Detect which cell encompasses the target text, then output its [X, Y] center coordinate. 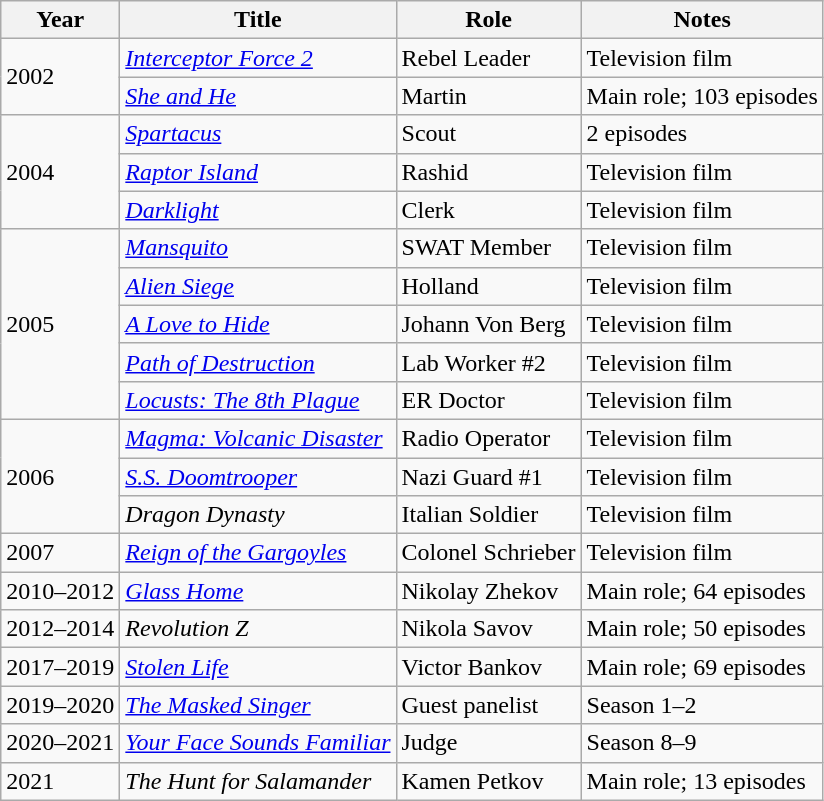
Stolen Life [258, 667]
2021 [60, 781]
Season 8–9 [702, 743]
Raptor Island [258, 172]
Reign of the Gargoyles [258, 553]
Main role; 13 episodes [702, 781]
Title [258, 20]
2010–2012 [60, 591]
Judge [488, 743]
Clerk [488, 210]
Mansquito [258, 248]
Nikola Savov [488, 629]
Rashid [488, 172]
Notes [702, 20]
2004 [60, 172]
Your Face Sounds Familiar [258, 743]
Italian Soldier [488, 515]
Main role; 50 episodes [702, 629]
2 episodes [702, 134]
2017–2019 [60, 667]
Interceptor Force 2 [258, 58]
Nikolay Zhekov [488, 591]
2005 [60, 324]
Guest panelist [488, 705]
Lab Worker #2 [488, 362]
Kamen Petkov [488, 781]
Nazi Guard #1 [488, 477]
A Love to Hide [258, 324]
ER Doctor [488, 400]
Magma: Volcanic Disaster [258, 438]
Role [488, 20]
Scout [488, 134]
2006 [60, 476]
S.S. Doomtrooper [258, 477]
Dragon Dynasty [258, 515]
Spartacus [258, 134]
Main role; 103 episodes [702, 96]
Victor Bankov [488, 667]
Alien Siege [258, 286]
Glass Home [258, 591]
SWAT Member [488, 248]
2019–2020 [60, 705]
Season 1–2 [702, 705]
She and He [258, 96]
The Masked Singer [258, 705]
Darklight [258, 210]
Colonel Schrieber [488, 553]
Main role; 69 episodes [702, 667]
Year [60, 20]
Johann Von Berg [488, 324]
Holland [488, 286]
2007 [60, 553]
2012–2014 [60, 629]
Rebel Leader [488, 58]
Martin [488, 96]
2020–2021 [60, 743]
Main role; 64 episodes [702, 591]
Revolution Z [258, 629]
The Hunt for Salamander [258, 781]
Path of Destruction [258, 362]
Radio Operator [488, 438]
Locusts: The 8th Plague [258, 400]
2002 [60, 77]
